Provide the [X, Y] coordinate of the cell's center where the given text is located.  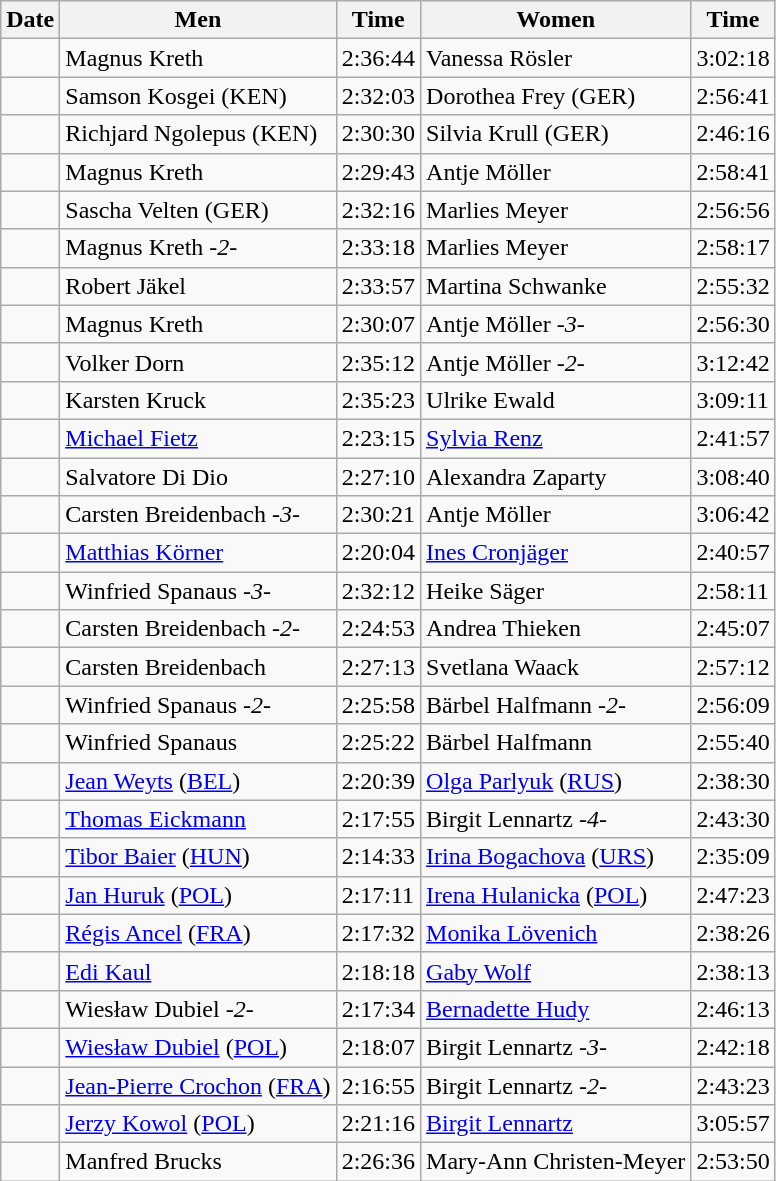
2:56:41 [733, 96]
Vanessa Rösler [556, 58]
Martina Schwanke [556, 286]
2:43:30 [733, 819]
Monika Lövenich [556, 933]
Thomas Eickmann [198, 819]
Magnus Kreth -2- [198, 248]
Alexandra Zaparty [556, 477]
2:32:16 [378, 210]
2:32:12 [378, 591]
3:06:42 [733, 515]
3:08:40 [733, 477]
2:38:13 [733, 971]
Women [556, 20]
Antje Möller -3- [556, 324]
Date [30, 20]
2:17:55 [378, 819]
2:30:30 [378, 134]
2:33:57 [378, 286]
2:20:39 [378, 781]
2:18:07 [378, 1047]
Winfried Spanaus -3- [198, 591]
2:46:16 [733, 134]
Samson Kosgei (KEN) [198, 96]
Bernadette Hudy [556, 1009]
2:42:18 [733, 1047]
Birgit Lennartz [556, 1124]
Winfried Spanaus -2- [198, 705]
2:56:09 [733, 705]
Jerzy Kowol (POL) [198, 1124]
Régis Ancel (FRA) [198, 933]
2:45:07 [733, 629]
Antje Möller -2- [556, 362]
3:12:42 [733, 362]
Carsten Breidenbach -3- [198, 515]
2:58:11 [733, 591]
2:14:33 [378, 857]
2:57:12 [733, 667]
2:18:18 [378, 971]
Manfred Brucks [198, 1162]
2:29:43 [378, 172]
2:56:56 [733, 210]
2:35:09 [733, 857]
Irina Bogachova (URS) [556, 857]
2:25:22 [378, 743]
Ines Cronjäger [556, 553]
Matthias Körner [198, 553]
Carsten Breidenbach [198, 667]
Jean-Pierre Crochon (FRA) [198, 1085]
2:43:23 [733, 1085]
2:23:15 [378, 438]
Tibor Baier (HUN) [198, 857]
Sascha Velten (GER) [198, 210]
Svetlana Waack [556, 667]
2:58:41 [733, 172]
Dorothea Frey (GER) [556, 96]
2:41:57 [733, 438]
Bärbel Halfmann [556, 743]
Karsten Kruck [198, 400]
2:35:23 [378, 400]
Richjard Ngolepus (KEN) [198, 134]
Birgit Lennartz -3- [556, 1047]
2:36:44 [378, 58]
2:20:04 [378, 553]
Robert Jäkel [198, 286]
Irena Hulanicka (POL) [556, 895]
2:40:57 [733, 553]
Gaby Wolf [556, 971]
3:02:18 [733, 58]
2:30:07 [378, 324]
Wiesław Dubiel (POL) [198, 1047]
2:47:23 [733, 895]
Ulrike Ewald [556, 400]
Jan Huruk (POL) [198, 895]
2:38:30 [733, 781]
Olga Parlyuk (RUS) [556, 781]
Carsten Breidenbach -2- [198, 629]
2:17:32 [378, 933]
2:17:34 [378, 1009]
2:21:16 [378, 1124]
3:09:11 [733, 400]
Mary-Ann Christen-Meyer [556, 1162]
Andrea Thieken [556, 629]
2:27:13 [378, 667]
Winfried Spanaus [198, 743]
Heike Säger [556, 591]
2:33:18 [378, 248]
2:16:55 [378, 1085]
2:26:36 [378, 1162]
Sylvia Renz [556, 438]
Silvia Krull (GER) [556, 134]
2:27:10 [378, 477]
2:25:58 [378, 705]
2:24:53 [378, 629]
Men [198, 20]
2:17:11 [378, 895]
2:53:50 [733, 1162]
Michael Fietz [198, 438]
2:56:30 [733, 324]
Salvatore Di Dio [198, 477]
2:32:03 [378, 96]
Bärbel Halfmann -2- [556, 705]
Wiesław Dubiel -2- [198, 1009]
2:38:26 [733, 933]
2:55:40 [733, 743]
Birgit Lennartz -2- [556, 1085]
3:05:57 [733, 1124]
2:58:17 [733, 248]
Volker Dorn [198, 362]
Edi Kaul [198, 971]
2:46:13 [733, 1009]
2:30:21 [378, 515]
Jean Weyts (BEL) [198, 781]
2:35:12 [378, 362]
2:55:32 [733, 286]
Birgit Lennartz -4- [556, 819]
